Find where the given text appears and provide that cell's center as (x, y) coordinate. 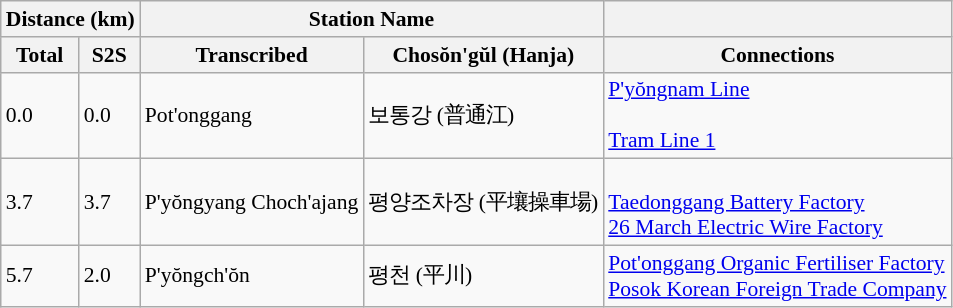
5.7 (40, 276)
보통강 (普通江) (483, 116)
P'yŏngnam Line Tram Line 1 (777, 116)
Station Name (372, 19)
P'yŏngch'ŏn (252, 276)
Transcribed (252, 55)
Connections (777, 55)
평양조차장 (平壤操車場) (483, 202)
Taedonggang Battery Factory26 March Electric Wire Factory (777, 202)
Distance (km) (70, 19)
Chosŏn'gŭl (Hanja) (483, 55)
Total (40, 55)
평천 (平川) (483, 276)
P'yŏngyang Choch'ajang (252, 202)
S2S (110, 55)
Pot'onggang (252, 116)
2.0 (110, 276)
Pot'onggang Organic Fertiliser FactoryPosok Korean Foreign Trade Company (777, 276)
